Pinpoint the cell where the given text exists, returning its [x, y] midpoint coordinate. 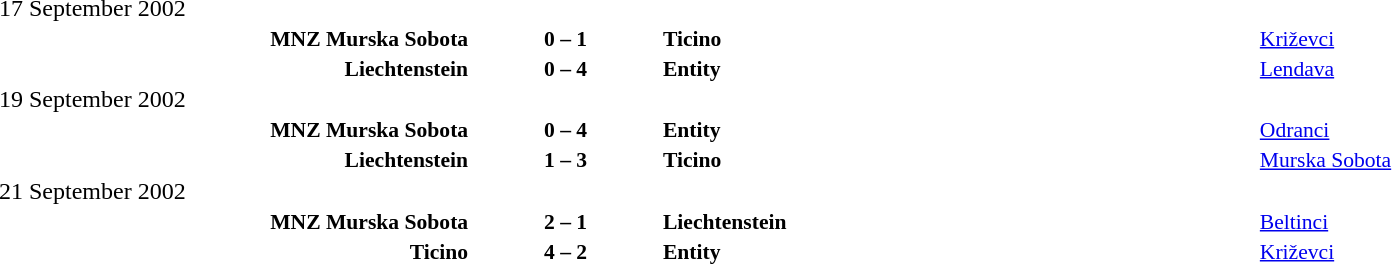
1 – 3 [566, 160]
2 – 1 [566, 222]
0 – 1 [566, 38]
Liechtenstein [958, 222]
